Output the [x, y] coordinate of the center of the cell containing the given text.  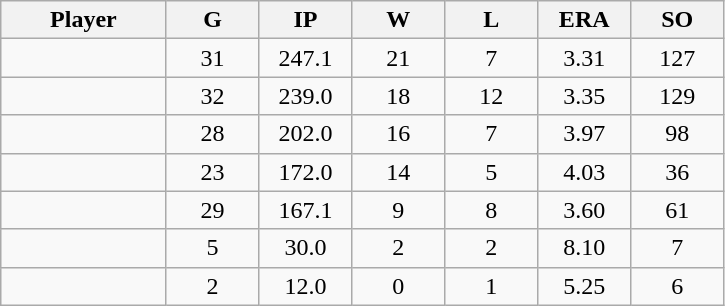
127 [678, 58]
5.25 [584, 286]
31 [212, 58]
3.35 [584, 96]
239.0 [306, 96]
14 [398, 172]
21 [398, 58]
8 [492, 210]
28 [212, 134]
172.0 [306, 172]
3.97 [584, 134]
8.10 [584, 248]
247.1 [306, 58]
61 [678, 210]
23 [212, 172]
29 [212, 210]
Player [84, 20]
3.60 [584, 210]
18 [398, 96]
3.31 [584, 58]
1 [492, 286]
0 [398, 286]
W [398, 20]
32 [212, 96]
9 [398, 210]
30.0 [306, 248]
129 [678, 96]
16 [398, 134]
167.1 [306, 210]
IP [306, 20]
12.0 [306, 286]
36 [678, 172]
L [492, 20]
6 [678, 286]
ERA [584, 20]
G [212, 20]
4.03 [584, 172]
12 [492, 96]
202.0 [306, 134]
SO [678, 20]
98 [678, 134]
